Extract the (X, Y) coordinate from the center of the cell holding the provided text.  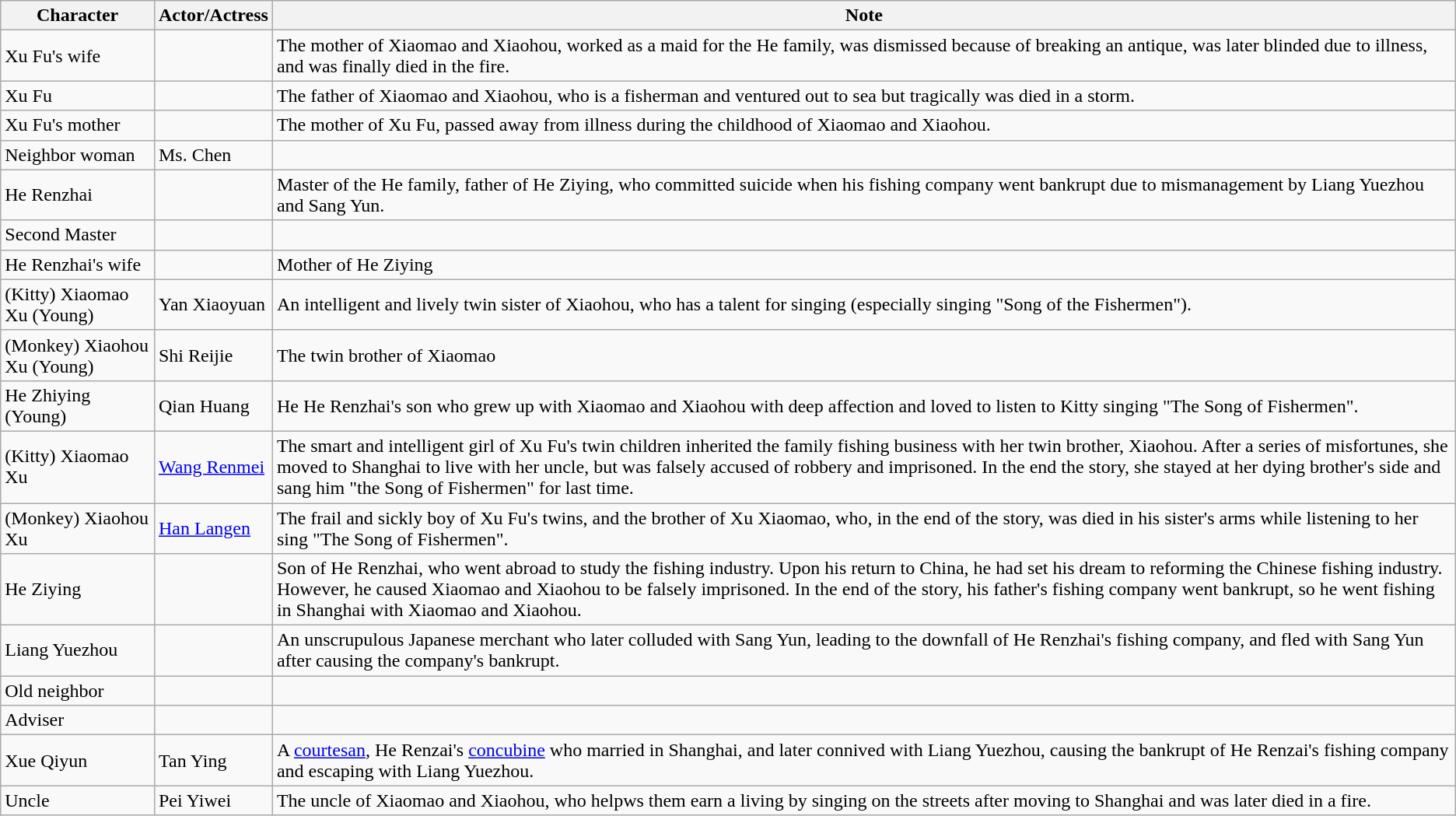
Uncle (78, 800)
He Renzhai (78, 194)
An intelligent and lively twin sister of Xiaohou, who has a talent for singing (especially singing "Song of the Fishermen"). (863, 305)
(Monkey) Xiaohou Xu (78, 527)
Character (78, 16)
The mother of Xu Fu, passed away from illness during the childhood of Xiaomao and Xiaohou. (863, 125)
He Ziying (78, 590)
Xu Fu (78, 96)
Old neighbor (78, 691)
Note (863, 16)
Mother of He Ziying (863, 264)
Adviser (78, 720)
The twin brother of Xiaomao (863, 355)
Ms. Chen (213, 155)
Xue Qiyun (78, 761)
(Monkey) Xiaohou Xu (Young) (78, 355)
(Kitty) Xiaomao Xu (78, 467)
The uncle of Xiaomao and Xiaohou, who helpws them earn a living by singing on the streets after moving to Shanghai and was later died in a fire. (863, 800)
He He Renzhai's son who grew up with Xiaomao and Xiaohou with deep affection and loved to listen to Kitty singing "The Song of Fishermen". (863, 406)
Xu Fu's mother (78, 125)
Xu Fu's wife (78, 56)
He Renzhai's wife (78, 264)
Qian Huang (213, 406)
Liang Yuezhou (78, 650)
Actor/Actress (213, 16)
Pei Yiwei (213, 800)
Wang Renmei (213, 467)
He Zhiying (Young) (78, 406)
The father of Xiaomao and Xiaohou, who is a fisherman and ventured out to sea but tragically was died in a storm. (863, 96)
Neighbor woman (78, 155)
Shi Reijie (213, 355)
(Kitty) Xiaomao Xu (Young) (78, 305)
Han Langen (213, 527)
Second Master (78, 235)
Yan Xiaoyuan (213, 305)
Tan Ying (213, 761)
